From the cell containing the given text, extract its center point as (X, Y) coordinate. 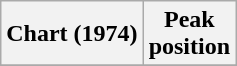
Chart (1974) (72, 34)
Peakposition (189, 34)
